Determine the (X, Y) coordinate at the center of the cell enclosing the given text.  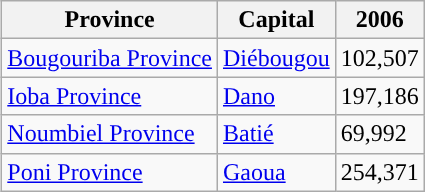
Diébougou (276, 58)
254,371 (380, 172)
Province (110, 20)
Ioba Province (110, 96)
Batié (276, 134)
69,992 (380, 134)
Gaoua (276, 172)
Capital (276, 20)
102,507 (380, 58)
Noumbiel Province (110, 134)
Bougouriba Province (110, 58)
197,186 (380, 96)
2006 (380, 20)
Poni Province (110, 172)
Dano (276, 96)
